Identify which cell holds the provided text, then report its (x, y) central coordinate. 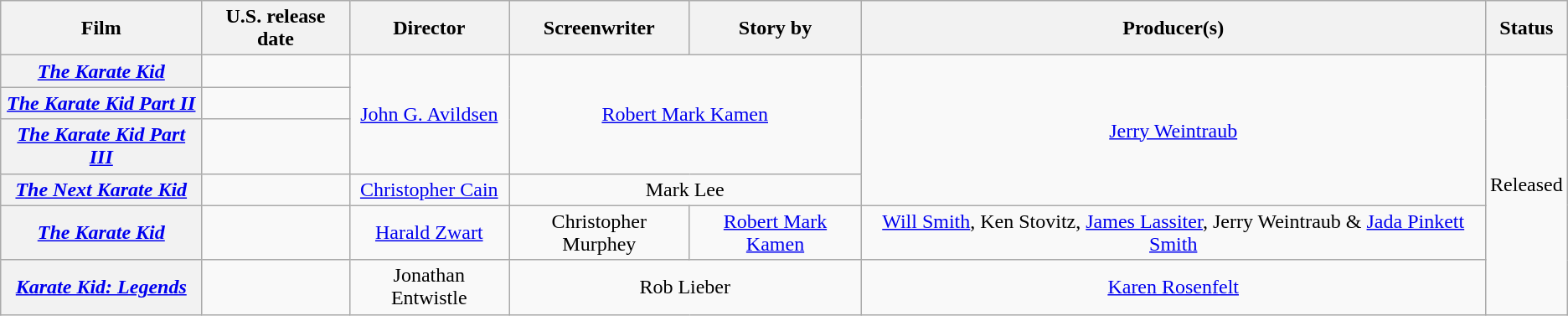
Jerry Weintraub (1173, 131)
Status (1526, 28)
John G. Avildsen (429, 114)
Rob Lieber (685, 287)
Film (101, 28)
The Karate Kid Part II (101, 103)
Karate Kid: Legends (101, 287)
Jonathan Entwistle (429, 287)
Karen Rosenfelt (1173, 287)
U.S. release date (276, 28)
Screenwriter (600, 28)
Christopher Murphey (600, 233)
Mark Lee (685, 189)
The Next Karate Kid (101, 189)
Story by (776, 28)
Released (1526, 184)
Producer(s) (1173, 28)
Harald Zwart (429, 233)
Christopher Cain (429, 189)
Director (429, 28)
The Karate Kid Part III (101, 146)
Will Smith, Ken Stovitz, James Lassiter, Jerry Weintraub & Jada Pinkett Smith (1173, 233)
